For the text-containing cell, return its midpoint in (X, Y) coordinate format. 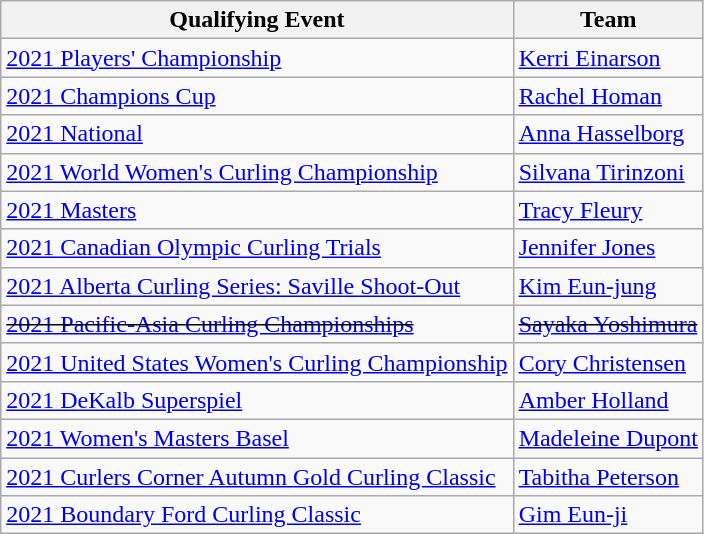
2021 World Women's Curling Championship (257, 172)
Kim Eun-jung (608, 286)
Tabitha Peterson (608, 477)
Jennifer Jones (608, 248)
2021 United States Women's Curling Championship (257, 362)
2021 Curlers Corner Autumn Gold Curling Classic (257, 477)
Amber Holland (608, 400)
2021 Players' Championship (257, 58)
Anna Hasselborg (608, 134)
2021 National (257, 134)
2021 Pacific-Asia Curling Championships (257, 324)
Tracy Fleury (608, 210)
2021 Alberta Curling Series: Saville Shoot-Out (257, 286)
2021 Champions Cup (257, 96)
Gim Eun-ji (608, 515)
2021 Boundary Ford Curling Classic (257, 515)
Team (608, 20)
Qualifying Event (257, 20)
Cory Christensen (608, 362)
Madeleine Dupont (608, 438)
Silvana Tirinzoni (608, 172)
Sayaka Yoshimura (608, 324)
Kerri Einarson (608, 58)
2021 Masters (257, 210)
2021 Women's Masters Basel (257, 438)
Rachel Homan (608, 96)
2021 Canadian Olympic Curling Trials (257, 248)
2021 DeKalb Superspiel (257, 400)
